Extract the (x, y) coordinate from the center of the cell holding the provided text.  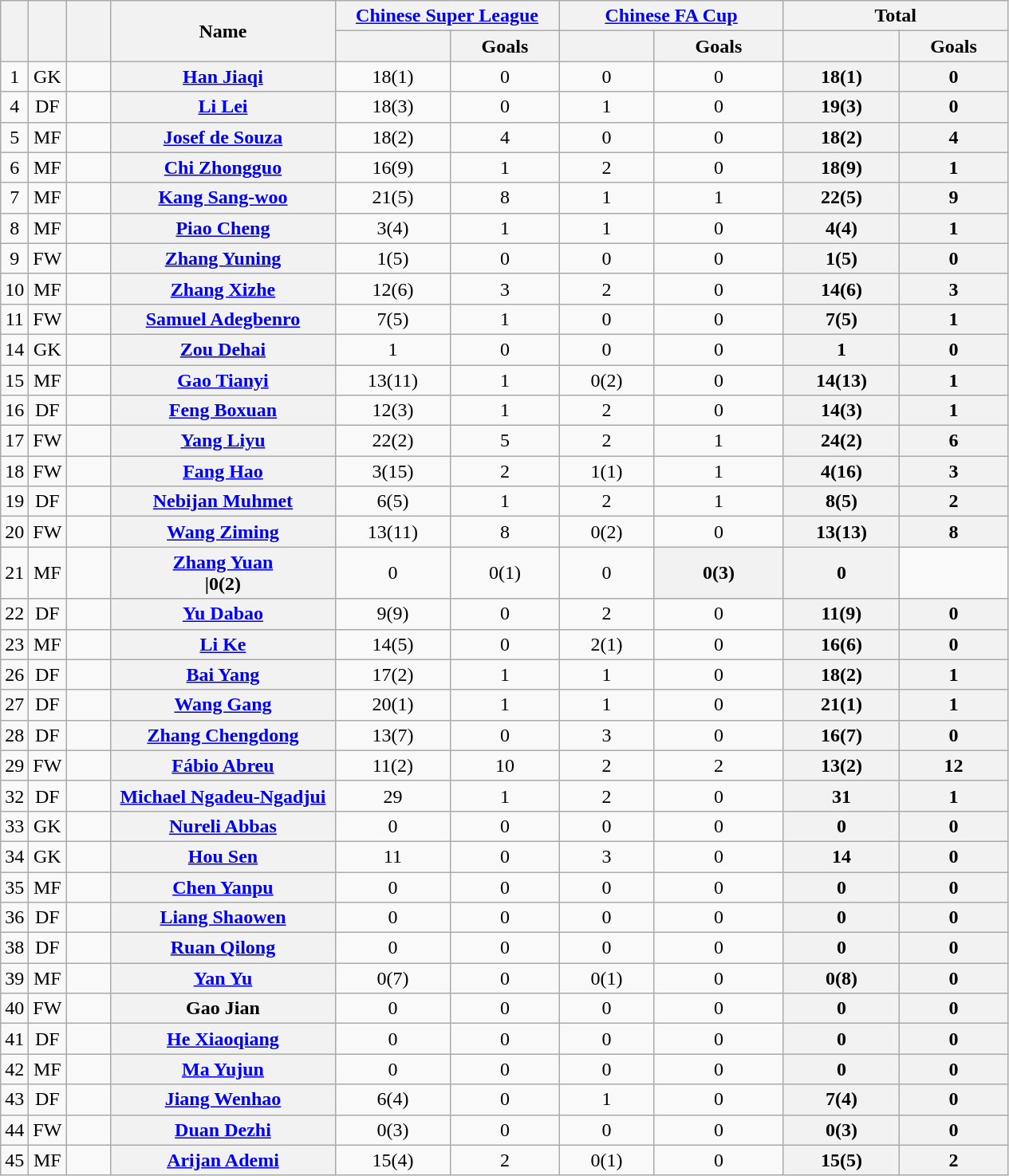
Han Jiaqi (223, 77)
Li Lei (223, 107)
Ma Yujun (223, 1069)
Piao Cheng (223, 228)
21(5) (392, 198)
21 (14, 572)
27 (14, 705)
Michael Ngadeu-Ngadjui (223, 796)
Zhang Xizhe (223, 289)
22(5) (841, 198)
Yan Yu (223, 978)
23 (14, 644)
14(3) (841, 411)
14(6) (841, 289)
Nebijan Muhmet (223, 501)
21(1) (841, 705)
33 (14, 826)
13(2) (841, 765)
11(9) (841, 614)
36 (14, 918)
4(16) (841, 471)
18(9) (841, 167)
32 (14, 796)
Zhang Yuning (223, 258)
Duan Dezhi (223, 1130)
18 (14, 471)
Josef de Souza (223, 137)
28 (14, 735)
Chi Zhongguo (223, 167)
14(13) (841, 380)
41 (14, 1039)
2(1) (606, 644)
19 (14, 501)
Fábio Abreu (223, 765)
16(7) (841, 735)
12 (954, 765)
3(15) (392, 471)
Fang Hao (223, 471)
7 (14, 198)
Ruan Qilong (223, 948)
He Xiaoqiang (223, 1039)
17 (14, 441)
39 (14, 978)
14(5) (392, 644)
42 (14, 1069)
Total (895, 16)
Yang Liyu (223, 441)
18(3) (392, 107)
43 (14, 1099)
Feng Boxuan (223, 411)
1(1) (606, 471)
7(4) (841, 1099)
Name (223, 31)
17(2) (392, 675)
6(4) (392, 1099)
31 (841, 796)
Jiang Wenhao (223, 1099)
16 (14, 411)
45 (14, 1160)
Zhang Chengdong (223, 735)
35 (14, 887)
15 (14, 380)
38 (14, 948)
16(6) (841, 644)
20(1) (392, 705)
Chinese Super League (447, 16)
Arijan Ademi (223, 1160)
6(5) (392, 501)
Liang Shaowen (223, 918)
12(6) (392, 289)
Gao Tianyi (223, 380)
15(5) (841, 1160)
40 (14, 1009)
Hou Sen (223, 856)
34 (14, 856)
Wang Gang (223, 705)
Zhang Yuan|0(2) (223, 572)
Chinese FA Cup (672, 16)
Kang Sang-woo (223, 198)
Bai Yang (223, 675)
Wang Ziming (223, 532)
20 (14, 532)
0(7) (392, 978)
Chen Yanpu (223, 887)
11(2) (392, 765)
13(13) (841, 532)
44 (14, 1130)
22(2) (392, 441)
16(9) (392, 167)
12(3) (392, 411)
Samuel Adegbenro (223, 319)
0(8) (841, 978)
26 (14, 675)
3(4) (392, 228)
4(4) (841, 228)
24(2) (841, 441)
Nureli Abbas (223, 826)
Yu Dabao (223, 614)
Gao Jian (223, 1009)
9(9) (392, 614)
13(7) (392, 735)
15(4) (392, 1160)
8(5) (841, 501)
22 (14, 614)
Li Ke (223, 644)
Zou Dehai (223, 349)
19(3) (841, 107)
